From the cell containing the given text, extract its center point as (X, Y) coordinate. 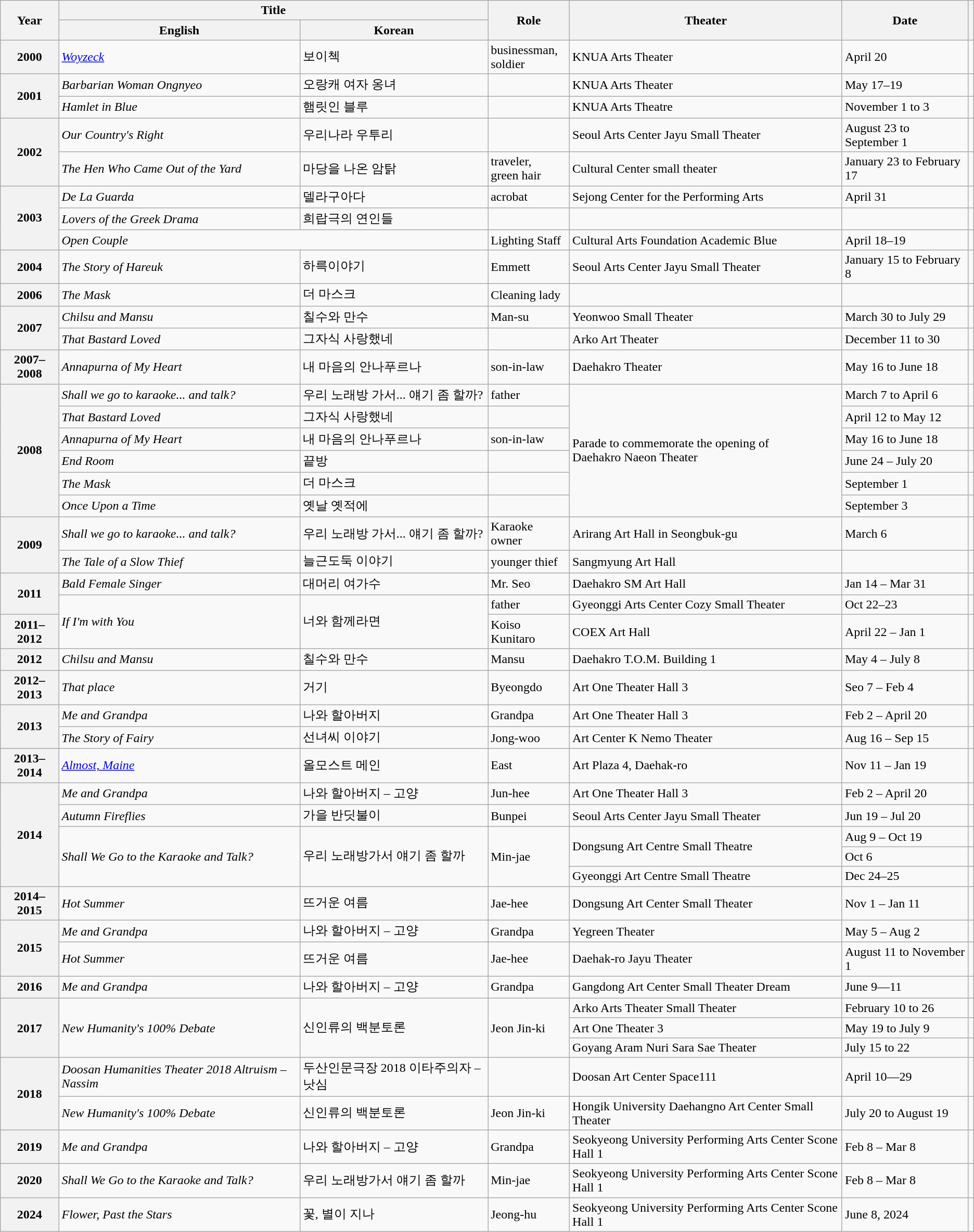
April 31 (905, 197)
끝방 (394, 462)
2020 (30, 1181)
Art One Theater 3 (706, 1028)
Jun 19 – Jul 20 (905, 815)
September 3 (905, 505)
2017 (30, 1028)
2012–2013 (30, 688)
2013–2014 (30, 766)
Hongik University Daehangno Art Center Small Theater (706, 1113)
De La Guarda (179, 197)
2000 (30, 57)
Sejong Center for the Performing Arts (706, 197)
올모스트 메인 (394, 766)
June 24 – July 20 (905, 462)
Dongsung Art Center Small Theater (706, 903)
November 1 to 3 (905, 107)
May 5 – Aug 2 (905, 931)
Cultural Center small theater (706, 168)
Year (30, 20)
Gyeonggi Art Centre Small Theatre (706, 876)
2015 (30, 948)
Once Upon a Time (179, 505)
마당을 나온 암탉 (394, 168)
Doosan Art Center Space111 (706, 1077)
April 10—29 (905, 1077)
Jan 14 – Mar 31 (905, 583)
2012 (30, 659)
Daehakro SM Art Hall (706, 583)
Arko Art Theater (706, 339)
December 11 to 30 (905, 339)
March 6 (905, 534)
April 18–19 (905, 240)
Role (529, 20)
Cultural Arts Foundation Academic Blue (706, 240)
Our Country's Right (179, 135)
Yeonwoo Small Theater (706, 317)
Oct 22–23 (905, 605)
KNUA Arts Theatre (706, 107)
COEX Art Hall (706, 631)
June 8, 2024 (905, 1215)
Date (905, 20)
Gyeonggi Arts Center Cozy Small Theater (706, 605)
2004 (30, 266)
Oct 6 (905, 857)
Mansu (529, 659)
Arko Arts Theater Small Theater (706, 1008)
희랍극의 연인들 (394, 219)
옛날 옛적에 (394, 505)
Almost, Maine (179, 766)
Barbarian Woman Ongnyeo (179, 85)
Gangdong Art Center Small Theater Dream (706, 987)
Daehakro T.O.M. Building 1 (706, 659)
acrobat (529, 197)
If I'm with You (179, 622)
2002 (30, 152)
Art Center K Nemo Theater (706, 737)
July 15 to 22 (905, 1047)
Emmett (529, 266)
Dongsung Art Centre Small Theatre (706, 847)
East (529, 766)
August 11 to November 1 (905, 959)
Parade to commemorate the opening ofDaehakro Naeon Theater (706, 450)
2007 (30, 328)
English (179, 30)
May 19 to July 9 (905, 1028)
2016 (30, 987)
March 7 to April 6 (905, 395)
Yegreen Theater (706, 931)
May 17–19 (905, 85)
Dec 24–25 (905, 876)
February 10 to 26 (905, 1008)
2011 (30, 594)
Aug 16 – Sep 15 (905, 737)
Goyang Aram Nuri Sara Sae Theater (706, 1047)
The Story of Fairy (179, 737)
햄릿인 블루 (394, 107)
꽃, 별이 지나 (394, 1215)
Seo 7 – Feb 4 (905, 688)
Hamlet in Blue (179, 107)
End Room (179, 462)
Mr. Seo (529, 583)
2019 (30, 1147)
April 20 (905, 57)
That place (179, 688)
선녀씨 이야기 (394, 737)
하륵이야기 (394, 266)
2018 (30, 1093)
younger thief (529, 562)
거기 (394, 688)
Karaoke owner (529, 534)
traveler,green hair (529, 168)
Arirang Art Hall in Seongbuk-gu (706, 534)
2003 (30, 217)
March 30 to July 29 (905, 317)
2001 (30, 96)
2014 (30, 834)
너와 함께라면 (394, 622)
2009 (30, 545)
Aug 9 – Oct 19 (905, 837)
늘근도둑 이야기 (394, 562)
Korean (394, 30)
2006 (30, 294)
Daehak-ro Jayu Theater (706, 959)
Daehakro Theater (706, 367)
Art Plaza 4, Daehak-ro (706, 766)
2008 (30, 450)
2013 (30, 726)
Flower, Past the Stars (179, 1215)
2007–2008 (30, 367)
2011–2012 (30, 631)
Nov 1 – Jan 11 (905, 903)
Woyzeck (179, 57)
businessman,soldier (529, 57)
Open Couple (274, 240)
Doosan Humanities Theater 2018 Altruism – Nassim (179, 1077)
우리나라 우투리 (394, 135)
Lovers of the Greek Drama (179, 219)
Jun-hee (529, 794)
The Story of Hareuk (179, 266)
Title (274, 10)
May 4 – July 8 (905, 659)
Jeong-hu (529, 1215)
July 20 to August 19 (905, 1113)
Sangmyung Art Hall (706, 562)
June 9—11 (905, 987)
Bunpei (529, 815)
델라구아다 (394, 197)
Bald Female Singer (179, 583)
September 1 (905, 484)
January 23 to February 17 (905, 168)
가을 반딧불이 (394, 815)
Theater (706, 20)
The Tale of a Slow Thief (179, 562)
April 12 to May 12 (905, 417)
Lighting Staff (529, 240)
대머리 여가수 (394, 583)
Nov 11 – Jan 19 (905, 766)
나와 할아버지 (394, 716)
The Hen Who Came Out of the Yard (179, 168)
2014–2015 (30, 903)
Koiso Kunitaro (529, 631)
오랑캐 여자 옹녀 (394, 85)
보이첵 (394, 57)
Cleaning lady (529, 294)
Man-su (529, 317)
Byeongdo (529, 688)
두산인문극장 2018 이타주의자 – 낫심 (394, 1077)
2024 (30, 1215)
January 15 to February 8 (905, 266)
April 22 – Jan 1 (905, 631)
August 23 to September 1 (905, 135)
Autumn Fireflies (179, 815)
Jong-woo (529, 737)
